Search for the cell housing the specified text and yield its (x, y) center coordinate. 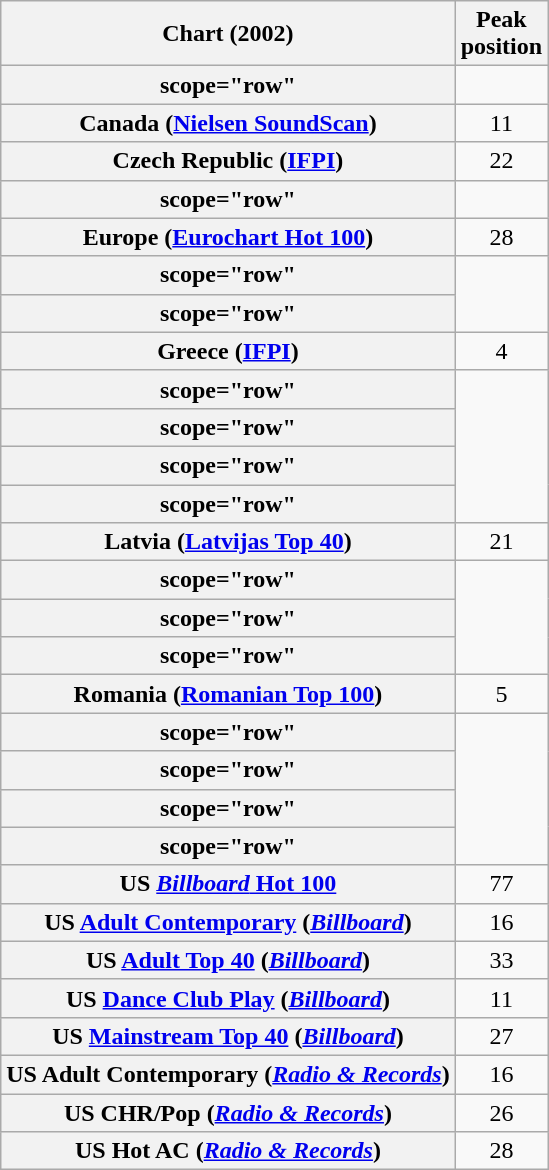
77 (501, 884)
33 (501, 960)
27 (501, 1036)
Romania (Romanian Top 100) (228, 694)
21 (501, 542)
Chart (2002) (228, 34)
US Adult Top 40 (Billboard) (228, 960)
Greece (IFPI) (228, 351)
Peakposition (501, 34)
US Mainstream Top 40 (Billboard) (228, 1036)
Canada (Nielsen SoundScan) (228, 123)
22 (501, 161)
Europe (Eurochart Hot 100) (228, 237)
Czech Republic (IFPI) (228, 161)
Latvia (Latvijas Top 40) (228, 542)
US Adult Contemporary (Billboard) (228, 922)
US Billboard Hot 100 (228, 884)
US Hot AC (Radio & Records) (228, 1151)
US Adult Contemporary (Radio & Records) (228, 1074)
4 (501, 351)
5 (501, 694)
US Dance Club Play (Billboard) (228, 998)
26 (501, 1113)
US CHR/Pop (Radio & Records) (228, 1113)
